Output the [X, Y] coordinate of the center of the cell containing the given text.  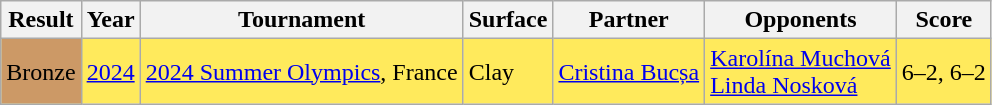
2024 Summer Olympics, France [302, 72]
6–2, 6–2 [944, 72]
Year [110, 20]
Cristina Bucșa [629, 72]
2024 [110, 72]
Clay [508, 72]
Karolína Muchová Linda Nosková [801, 72]
Tournament [302, 20]
Bronze [41, 72]
Score [944, 20]
Surface [508, 20]
Result [41, 20]
Partner [629, 20]
Opponents [801, 20]
